Scan for the cell matching the given text and deliver its (X, Y) coordinate at center. 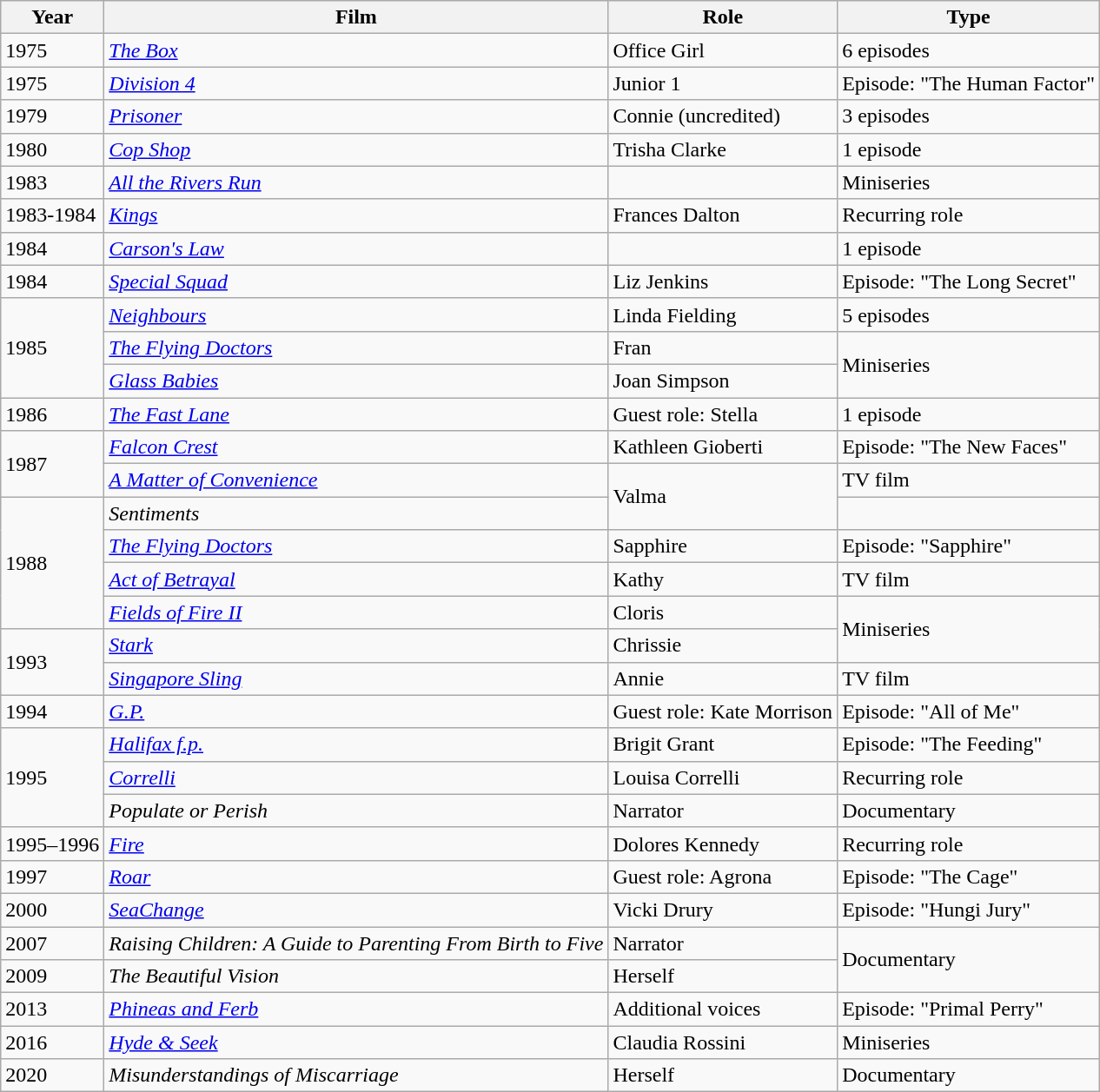
Brigit Grant (723, 745)
Episode: "All of Me" (969, 711)
Episode: "Primal Perry" (969, 1009)
5 episodes (969, 314)
2020 (52, 1075)
Annie (723, 678)
1980 (52, 149)
1983 (52, 182)
Prisoner (356, 116)
G.P. (356, 711)
1993 (52, 662)
The Beautiful Vision (356, 976)
Connie (uncredited) (723, 116)
Additional voices (723, 1009)
All the Rivers Run (356, 182)
The Fast Lane (356, 414)
Stark (356, 645)
Falcon Crest (356, 447)
Office Girl (723, 50)
Valma (723, 497)
2016 (52, 1042)
SeaChange (356, 910)
Episode: "The Cage" (969, 877)
Correlli (356, 778)
Cop Shop (356, 149)
Chrissie (723, 645)
2000 (52, 910)
Act of Betrayal (356, 579)
Misunderstandings of Miscarriage (356, 1075)
Joan Simpson (723, 381)
1997 (52, 877)
1995 (52, 778)
The Box (356, 50)
Junior 1 (723, 83)
1986 (52, 414)
2009 (52, 976)
1983-1984 (52, 215)
1987 (52, 464)
1979 (52, 116)
Cloris (723, 612)
2007 (52, 943)
Linda Fielding (723, 314)
3 episodes (969, 116)
Sentiments (356, 513)
Type (969, 17)
Glass Babies (356, 381)
2013 (52, 1009)
Phineas and Ferb (356, 1009)
Roar (356, 877)
Episode: "Sapphire" (969, 546)
Kathleen Gioberti (723, 447)
Trisha Clarke (723, 149)
Fire (356, 844)
Hyde & Seek (356, 1042)
Singapore Sling (356, 678)
1994 (52, 711)
Episode: "The New Faces" (969, 447)
Division 4 (356, 83)
Guest role: Kate Morrison (723, 711)
1988 (52, 563)
Halifax f.p. (356, 745)
Dolores Kennedy (723, 844)
Episode: "The Human Factor" (969, 83)
Fields of Fire II (356, 612)
Kathy (723, 579)
Claudia Rossini (723, 1042)
Sapphire (723, 546)
Episode: "The Feeding" (969, 745)
Vicki Drury (723, 910)
Neighbours (356, 314)
Guest role: Agrona (723, 877)
Film (356, 17)
Frances Dalton (723, 215)
Liz Jenkins (723, 281)
Episode: "The Long Secret" (969, 281)
Special Squad (356, 281)
Populate or Perish (356, 811)
Carson's Law (356, 248)
1985 (52, 347)
Fran (723, 347)
Guest role: Stella (723, 414)
1995–1996 (52, 844)
Year (52, 17)
Role (723, 17)
Raising Children: A Guide to Parenting From Birth to Five (356, 943)
A Matter of Convenience (356, 480)
Louisa Correlli (723, 778)
6 episodes (969, 50)
Kings (356, 215)
Episode: "Hungi Jury" (969, 910)
